Provide the (X, Y) coordinate of the cell's center where the given text is located.  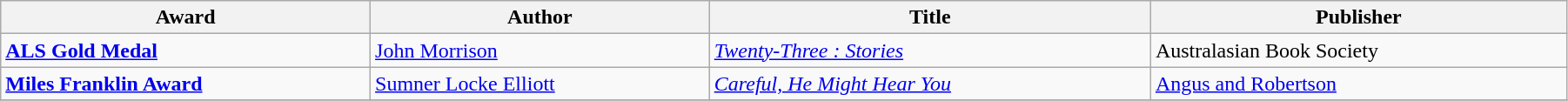
Author (540, 17)
Angus and Robertson (1358, 84)
Publisher (1358, 17)
Sumner Locke Elliott (540, 84)
John Morrison (540, 50)
Miles Franklin Award (186, 84)
Twenty-Three : Stories (929, 50)
Title (929, 17)
ALS Gold Medal (186, 50)
Australasian Book Society (1358, 50)
Award (186, 17)
Careful, He Might Hear You (929, 84)
